Capture the cell that displays the provided text and extract its [x, y] central coordinate. 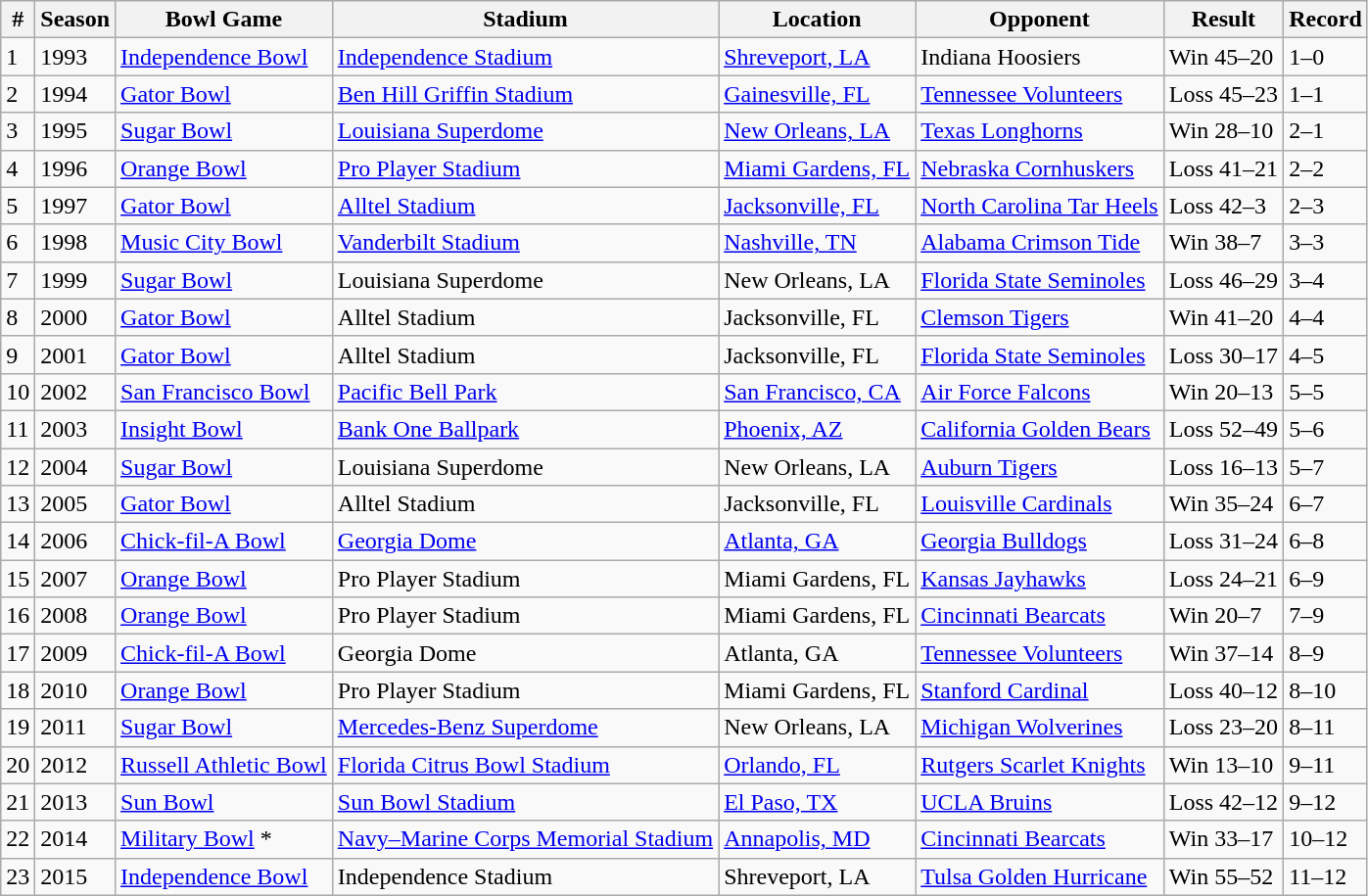
1–1 [1326, 94]
Clemson Tigers [1040, 317]
Opponent [1040, 20]
3 [18, 131]
Music City Bowl [224, 243]
2003 [75, 429]
Auburn Tigers [1040, 467]
Pacific Bell Park [525, 392]
California Golden Bears [1040, 429]
Russell Athletic Bowl [224, 765]
2006 [75, 542]
Indiana Hoosiers [1040, 57]
Vanderbilt Stadium [525, 243]
6–8 [1326, 542]
1994 [75, 94]
Florida Citrus Bowl Stadium [525, 765]
17 [18, 653]
10 [18, 392]
Win 13–10 [1223, 765]
2004 [75, 467]
9–11 [1326, 765]
Mercedes-Benz Superdome [525, 728]
Win 20–13 [1223, 392]
Alabama Crimson Tide [1040, 243]
Loss 42–3 [1223, 206]
11 [18, 429]
Loss 23–20 [1223, 728]
2009 [75, 653]
Win 28–10 [1223, 131]
Win 38–7 [1223, 243]
5–7 [1326, 467]
Nashville, TN [817, 243]
Win 20–7 [1223, 616]
23 [18, 876]
7–9 [1326, 616]
Bank One Ballpark [525, 429]
2007 [75, 579]
4–5 [1326, 354]
1 [18, 57]
San Francisco, CA [817, 392]
12 [18, 467]
Location [817, 20]
8–9 [1326, 653]
6–9 [1326, 579]
Gainesville, FL [817, 94]
Nebraska Cornhuskers [1040, 168]
3–3 [1326, 243]
13 [18, 504]
Loss 46–29 [1223, 280]
Loss 52–49 [1223, 429]
1998 [75, 243]
Loss 30–17 [1223, 354]
21 [18, 802]
7 [18, 280]
2 [18, 94]
5–5 [1326, 392]
# [18, 20]
9–12 [1326, 802]
El Paso, TX [817, 802]
UCLA Bruins [1040, 802]
Georgia Bulldogs [1040, 542]
2015 [75, 876]
Texas Longhorns [1040, 131]
14 [18, 542]
Loss 31–24 [1223, 542]
Win 35–24 [1223, 504]
2–2 [1326, 168]
Bowl Game [224, 20]
4 [18, 168]
6–7 [1326, 504]
8–11 [1326, 728]
San Francisco Bowl [224, 392]
Loss 41–21 [1223, 168]
2010 [75, 690]
Stadium [525, 20]
1995 [75, 131]
8–10 [1326, 690]
19 [18, 728]
Phoenix, AZ [817, 429]
Loss 42–12 [1223, 802]
3–4 [1326, 280]
5 [18, 206]
Rutgers Scarlet Knights [1040, 765]
11–12 [1326, 876]
1997 [75, 206]
6 [18, 243]
2–3 [1326, 206]
2014 [75, 839]
1–0 [1326, 57]
Orlando, FL [817, 765]
Win 45–20 [1223, 57]
Loss 40–12 [1223, 690]
Loss 45–23 [1223, 94]
1993 [75, 57]
Loss 16–13 [1223, 467]
16 [18, 616]
Sun Bowl Stadium [525, 802]
Record [1326, 20]
Result [1223, 20]
Annapolis, MD [817, 839]
2011 [75, 728]
9 [18, 354]
Michigan Wolverines [1040, 728]
Navy–Marine Corps Memorial Stadium [525, 839]
Louisville Cardinals [1040, 504]
Stanford Cardinal [1040, 690]
Tulsa Golden Hurricane [1040, 876]
Air Force Falcons [1040, 392]
22 [18, 839]
2000 [75, 317]
1999 [75, 280]
Kansas Jayhawks [1040, 579]
15 [18, 579]
4–4 [1326, 317]
Military Bowl * [224, 839]
Ben Hill Griffin Stadium [525, 94]
Loss 24–21 [1223, 579]
5–6 [1326, 429]
2005 [75, 504]
2008 [75, 616]
20 [18, 765]
Win 41–20 [1223, 317]
2013 [75, 802]
Season [75, 20]
2–1 [1326, 131]
18 [18, 690]
10–12 [1326, 839]
1996 [75, 168]
North Carolina Tar Heels [1040, 206]
2001 [75, 354]
Win 55–52 [1223, 876]
8 [18, 317]
Insight Bowl [224, 429]
Win 33–17 [1223, 839]
Win 37–14 [1223, 653]
Sun Bowl [224, 802]
2002 [75, 392]
2012 [75, 765]
